Extract the (x, y) coordinate from the center of the cell holding the provided text.  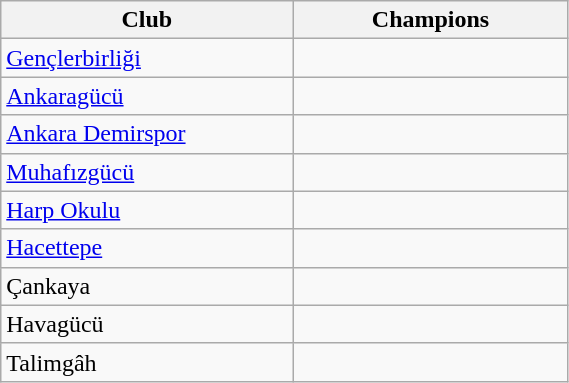
Muhafızgücü (147, 172)
Ankara Demirspor (147, 134)
Gençlerbirliği (147, 58)
Ankaragücü (147, 96)
Club (147, 20)
Harp Okulu (147, 210)
Havagücü (147, 324)
Talimgâh (147, 362)
Çankaya (147, 286)
Hacettepe (147, 248)
Champions (430, 20)
